Return the (x, y) coordinate for the center point of the cell that contains the specified text.  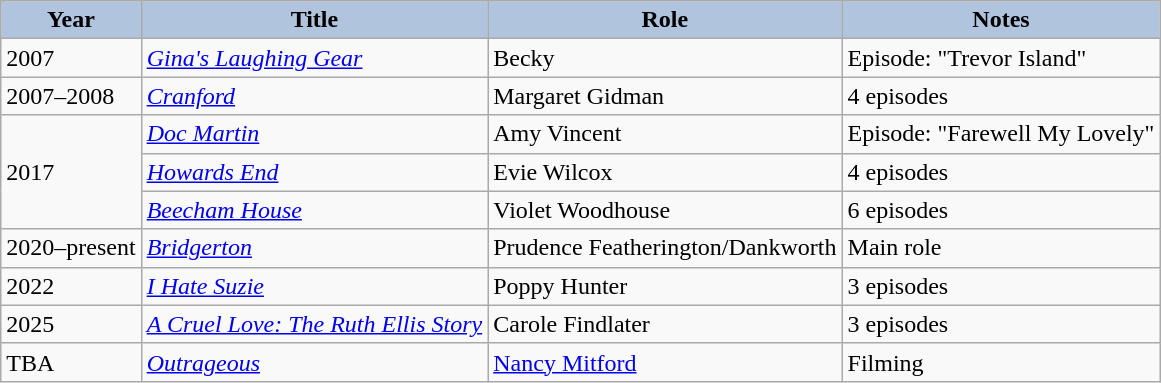
2007–2008 (71, 96)
Year (71, 20)
Margaret Gidman (665, 96)
2020–present (71, 248)
Carole Findlater (665, 324)
Becky (665, 58)
Evie Wilcox (665, 172)
Cranford (314, 96)
Notes (1001, 20)
2017 (71, 172)
Poppy Hunter (665, 286)
2025 (71, 324)
Howards End (314, 172)
Outrageous (314, 362)
Main role (1001, 248)
2007 (71, 58)
Doc Martin (314, 134)
Bridgerton (314, 248)
A Cruel Love: The Ruth Ellis Story (314, 324)
Amy Vincent (665, 134)
Episode: "Farewell My Lovely" (1001, 134)
TBA (71, 362)
6 episodes (1001, 210)
Prudence Featherington/Dankworth (665, 248)
Gina's Laughing Gear (314, 58)
Nancy Mitford (665, 362)
2022 (71, 286)
Episode: "Trevor Island" (1001, 58)
Beecham House (314, 210)
I Hate Suzie (314, 286)
Filming (1001, 362)
Violet Woodhouse (665, 210)
Title (314, 20)
Role (665, 20)
